Scan for the cell matching the given text and deliver its [X, Y] coordinate at center. 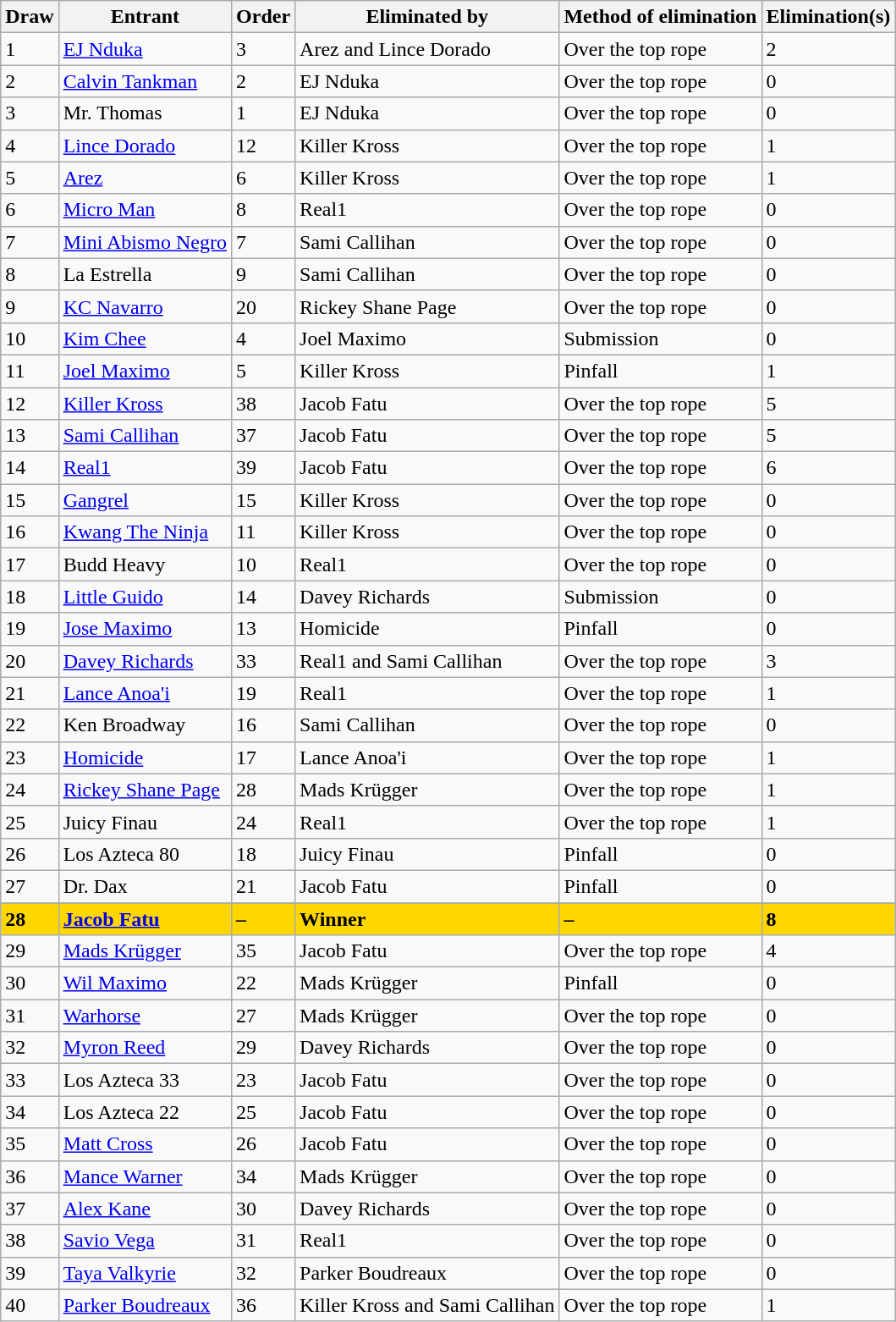
Eliminated by [427, 17]
Mance Warner [145, 1176]
Entrant [145, 17]
Killer Kross and Sami Callihan [427, 1305]
Arez and Lince Dorado [427, 49]
Order [264, 17]
Wil Maximo [145, 983]
Little Guido [145, 597]
Real1 and Sami Callihan [427, 661]
Lince Dorado [145, 146]
Calvin Tankman [145, 81]
Winner [427, 918]
Jose Maximo [145, 629]
Mini Abismo Negro [145, 242]
Dr. Dax [145, 886]
Elimination(s) [828, 17]
Los Azteca 80 [145, 854]
Method of elimination [660, 17]
Los Azteca 22 [145, 1112]
Gangrel [145, 500]
Kwang The Ninja [145, 532]
Taya Valkyrie [145, 1273]
Myron Reed [145, 1048]
La Estrella [145, 274]
Los Azteca 33 [145, 1080]
Micro Man [145, 210]
Alex Kane [145, 1209]
Budd Heavy [145, 565]
KC Navarro [145, 306]
Warhorse [145, 1016]
Mr. Thomas [145, 113]
Ken Broadway [145, 725]
40 [30, 1305]
Savio Vega [145, 1241]
Matt Cross [145, 1144]
Kim Chee [145, 339]
Draw [30, 17]
Arez [145, 178]
